Locate the cell with the specified text and output its (X, Y) center coordinate. 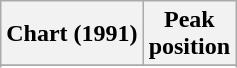
Chart (1991) (72, 34)
Peakposition (189, 34)
